Return the [x, y] coordinate for the center point of the cell that contains the specified text.  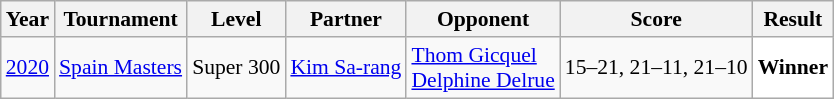
Super 300 [236, 68]
2020 [28, 68]
Level [236, 19]
Tournament [120, 19]
Kim Sa-rang [346, 68]
Spain Masters [120, 68]
Score [656, 19]
Opponent [482, 19]
Year [28, 19]
Result [794, 19]
15–21, 21–11, 21–10 [656, 68]
Winner [794, 68]
Thom Gicquel Delphine Delrue [482, 68]
Partner [346, 19]
